Pinpoint the cell where the given text exists, returning its [X, Y] midpoint coordinate. 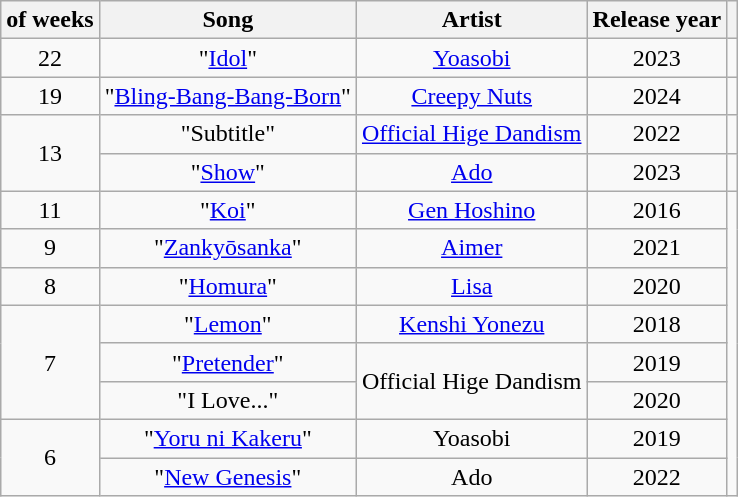
"Pretender" [228, 362]
of weeks [50, 20]
7 [50, 362]
"Show" [228, 172]
Release year [657, 20]
19 [50, 96]
22 [50, 58]
Kenshi Yonezu [472, 324]
"Bling-Bang-Bang-Born" [228, 96]
6 [50, 457]
2024 [657, 96]
"New Genesis" [228, 477]
"Lemon" [228, 324]
Gen Hoshino [472, 210]
2016 [657, 210]
Lisa [472, 286]
Creepy Nuts [472, 96]
Song [228, 20]
8 [50, 286]
11 [50, 210]
2018 [657, 324]
"Yoru ni Kakeru" [228, 438]
"Idol" [228, 58]
"I Love..." [228, 400]
2021 [657, 248]
9 [50, 248]
"Homura" [228, 286]
"Koi" [228, 210]
"Subtitle" [228, 134]
Artist [472, 20]
"Zankyōsanka" [228, 248]
Aimer [472, 248]
13 [50, 153]
